Locate the cell with the specified text and output its [X, Y] center coordinate. 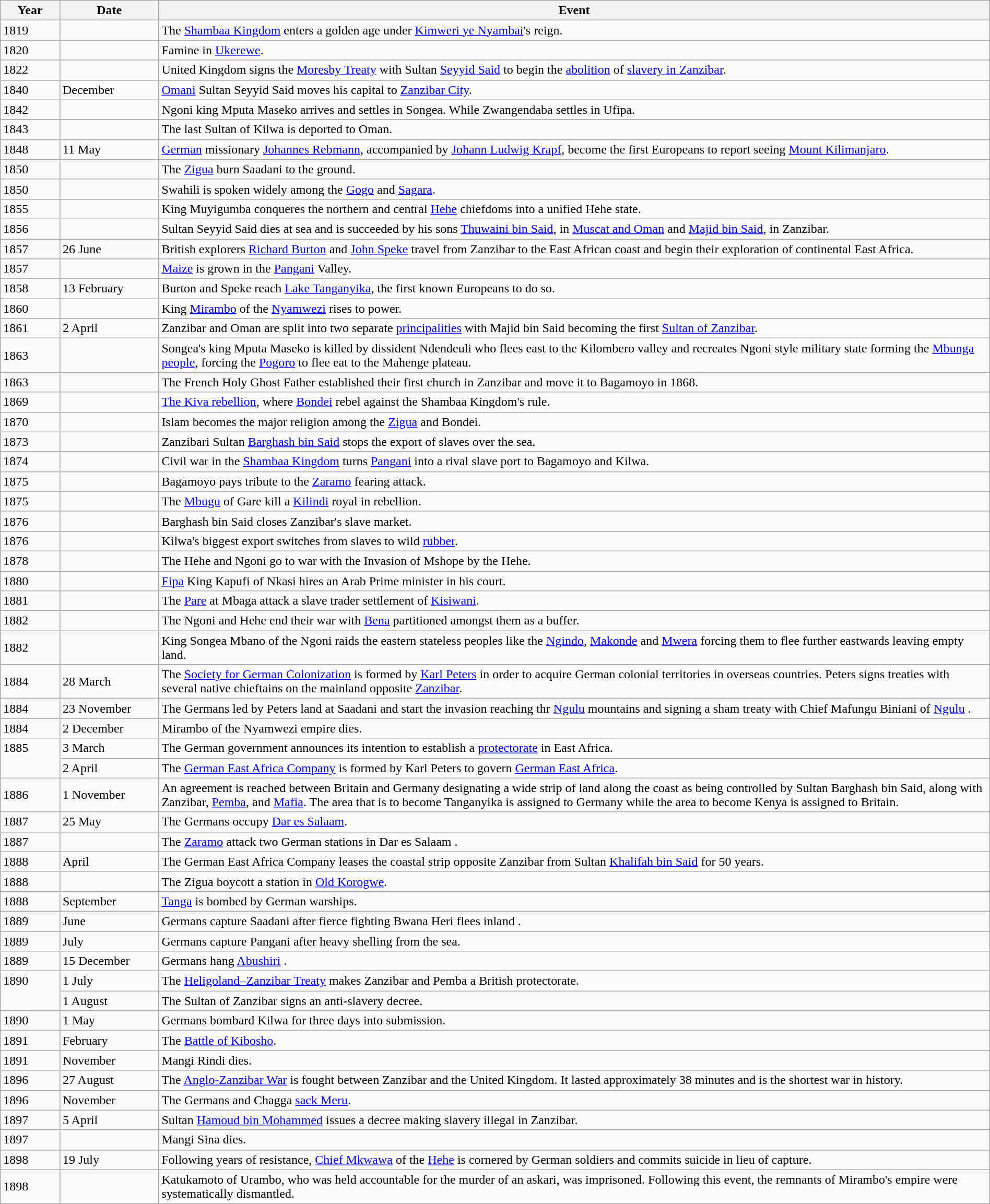
1848 [30, 149]
King Muyigumba conqueres the northern and central Hehe chiefdoms into a unified Hehe state. [574, 209]
1819 [30, 30]
United Kingdom signs the Moresby Treaty with Sultan Seyyid Said to begin the abolition of slavery in Zanzibar. [574, 70]
2 December [109, 728]
Sultan Hamoud bin Mohammed issues a decree making slavery illegal in Zanzibar. [574, 1120]
19 July [109, 1160]
Kilwa's biggest export switches from slaves to wild rubber. [574, 541]
Mangi Rindi dies. [574, 1060]
The French Holy Ghost Father established their first church in Zanzibar and move it to Bagamoyo in 1868. [574, 382]
The Zigua boycott a station in Old Korogwe. [574, 881]
December [109, 90]
Following years of resistance, Chief Mkwawa of the Hehe is cornered by German soldiers and commits suicide in lieu of capture. [574, 1160]
15 December [109, 961]
The Pare at Mbaga attack a slave trader settlement of Kisiwani. [574, 601]
Mirambo of the Nyamwezi empire dies. [574, 728]
Germans hang Abushiri . [574, 961]
27 August [109, 1080]
1840 [30, 90]
Date [109, 10]
Burton and Speke reach Lake Tanganyika, the first known Europeans to do so. [574, 289]
1842 [30, 110]
1869 [30, 402]
The German East Africa Company is formed by Karl Peters to govern German East Africa. [574, 768]
13 February [109, 289]
The German East Africa Company leases the coastal strip opposite Zanzibar from Sultan Khalifah bin Said for 50 years. [574, 861]
1 May [109, 1021]
1 July [109, 981]
Mangi Sina dies. [574, 1140]
Islam becomes the major religion among the Zigua and Bondei. [574, 422]
1874 [30, 462]
The Sultan of Zanzibar signs an anti-slavery decree. [574, 1001]
1858 [30, 289]
Germans capture Saadani after fierce fighting Bwana Heri flees inland . [574, 921]
Maize is grown in the Pangani Valley. [574, 269]
The Germans and Chagga sack Meru. [574, 1100]
Bagamoyo pays tribute to the Zaramo fearing attack. [574, 481]
Zanzibari Sultan Barghash bin Said stops the export of slaves over the sea. [574, 442]
1881 [30, 601]
The Zigua burn Saadani to the ground. [574, 169]
1855 [30, 209]
Germans capture Pangani after heavy shelling from the sea. [574, 941]
1856 [30, 229]
25 May [109, 822]
King Mirambo of the Nyamwezi rises to power. [574, 309]
Fipa King Kapufi of Nkasi hires an Arab Prime minister in his court. [574, 581]
26 June [109, 249]
Famine in Ukerewe. [574, 50]
1 August [109, 1001]
1873 [30, 442]
German missionary Johannes Rebmann, accompanied by Johann Ludwig Krapf, become the first Europeans to report seeing Mount Kilimanjaro. [574, 149]
February [109, 1041]
3 March [109, 748]
Swahili is spoken widely among the Gogo and Sagara. [574, 189]
Barghash bin Said closes Zanzibar's slave market. [574, 521]
5 April [109, 1120]
The German government announces its intention to establish a protectorate in East Africa. [574, 748]
1885 [30, 758]
The Hehe and Ngoni go to war with the Invasion of Mshope by the Hehe. [574, 561]
1820 [30, 50]
1886 [30, 795]
Year [30, 10]
The Kiva rebellion, where Bondei rebel against the Shambaa Kingdom's rule. [574, 402]
Tanga is bombed by German warships. [574, 901]
1822 [30, 70]
The Heligoland–Zanzibar Treaty makes Zanzibar and Pemba a British protectorate. [574, 981]
The Germans occupy Dar es Salaam. [574, 822]
1860 [30, 309]
Event [574, 10]
Germans bombard Kilwa for three days into submission. [574, 1021]
11 May [109, 149]
1870 [30, 422]
September [109, 901]
Ngoni king Mputa Maseko arrives and settles in Songea. While Zwangendaba settles in Ufipa. [574, 110]
1 November [109, 795]
The Shambaa Kingdom enters a golden age under Kimweri ye Nyambai's reign. [574, 30]
1878 [30, 561]
1861 [30, 328]
July [109, 941]
28 March [109, 682]
1843 [30, 129]
The Mbugu of Gare kill a Kilindi royal in rebellion. [574, 501]
Omani Sultan Seyyid Said moves his capital to Zanzibar City. [574, 90]
23 November [109, 709]
The Anglo-Zanzibar War is fought between Zanzibar and the United Kingdom. It lasted approximately 38 minutes and is the shortest war in history. [574, 1080]
June [109, 921]
1880 [30, 581]
Civil war in the Shambaa Kingdom turns Pangani into a rival slave port to Bagamoyo and Kilwa. [574, 462]
The last Sultan of Kilwa is deported to Oman. [574, 129]
Zanzibar and Oman are split into two separate principalities with Majid bin Said becoming the first Sultan of Zanzibar. [574, 328]
Sultan Seyyid Said dies at sea and is succeeded by his sons Thuwaini bin Said, in Muscat and Oman and Majid bin Said, in Zanzibar. [574, 229]
The Battle of Kibosho. [574, 1041]
The Ngoni and Hehe end their war with Bena partitioned amongst them as a buffer. [574, 621]
The Zaramo attack two German stations in Dar es Salaam . [574, 842]
April [109, 861]
